Scan for the cell matching the given text and deliver its (x, y) coordinate at center. 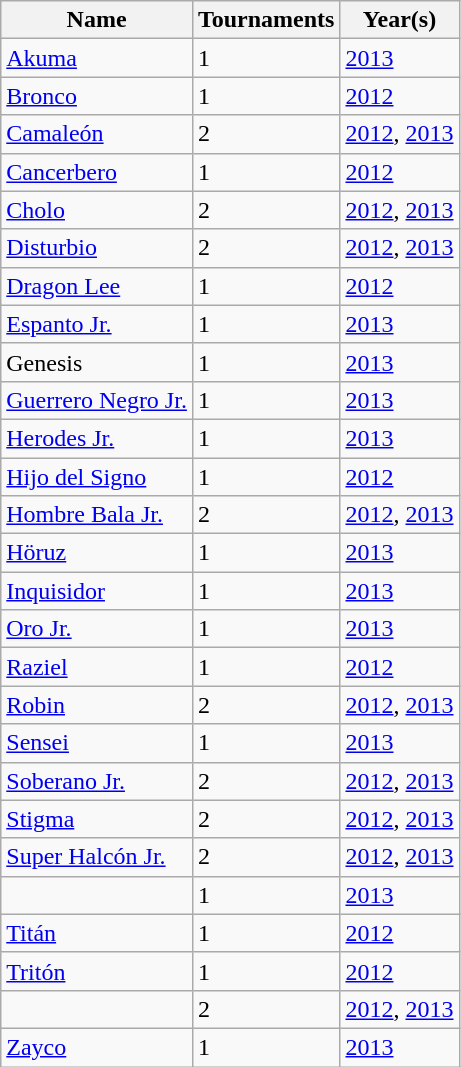
Hijo del Signo (97, 477)
Tritón (97, 971)
Guerrero Negro Jr. (97, 400)
Soberano Jr. (97, 781)
Robin (97, 705)
Inquisidor (97, 591)
Cancerbero (97, 172)
Höruz (97, 553)
Oro Jr. (97, 629)
Disturbio (97, 248)
Titán (97, 933)
Cholo (97, 210)
Name (97, 20)
Genesis (97, 362)
Herodes Jr. (97, 438)
Sensei (97, 743)
Espanto Jr. (97, 324)
Tournaments (266, 20)
Raziel (97, 667)
Year(s) (400, 20)
Akuma (97, 58)
Super Halcón Jr. (97, 857)
Hombre Bala Jr. (97, 515)
Camaleón (97, 134)
Bronco (97, 96)
Stigma (97, 819)
Zayco (97, 1047)
Dragon Lee (97, 286)
